Capture the cell that displays the provided text and extract its (x, y) central coordinate. 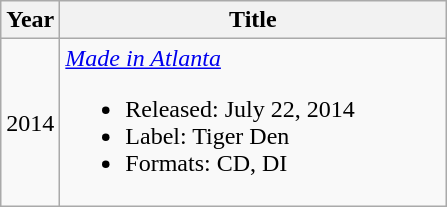
Year (30, 20)
2014 (30, 122)
Title (253, 20)
Made in AtlantaReleased: July 22, 2014Label: Tiger DenFormats: CD, DI (253, 122)
